Identify which cell holds the provided text, then report its (x, y) central coordinate. 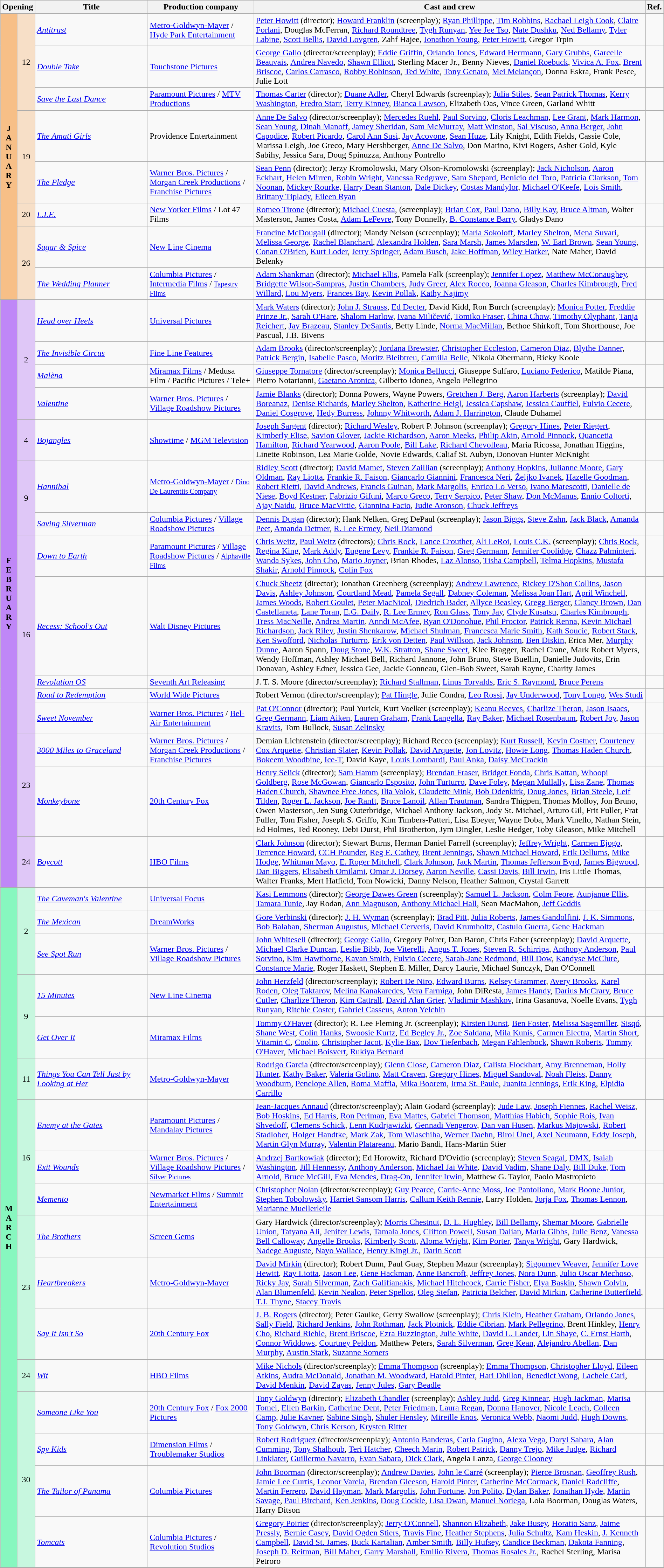
The Tailor of Panama (91, 1491)
The Invisible Circus (91, 353)
JANUARY (9, 157)
Dimension Films / Troublemaker Studios (201, 1449)
Metro-Goldwyn-Mayer / Dino De Laurentiis Company (201, 487)
Memento (91, 1199)
Columbia Pictures / Intermedia Films / Tapestry Films (201, 284)
See Spot Run (91, 954)
Road to Redemption (91, 695)
The Pledge (91, 182)
Universal Pictures (201, 321)
New Yorker Films / Lot 47 Films (201, 214)
Opening (18, 7)
Things You Can Tell Just by Looking at Her (91, 1079)
Recess: School's Out (91, 626)
DreamWorks (201, 922)
Get Over It (91, 1037)
Fine Line Features (201, 353)
Robert Vernon (director/screenplay); Pat Hingle, Julie Condra, Leo Rossi, Jay Underwood, Tony Longo, Wes Studi (450, 695)
Exit Wounds (91, 1167)
Paramount Pictures / MTV Productions (201, 99)
Cast and crew (450, 7)
Newmarket Films / Summit Entertainment (201, 1199)
Sweet November (91, 718)
Say It Isn't So (91, 1334)
Saving Silverman (91, 524)
L.I.E. (91, 214)
Spy Kids (91, 1449)
Down to Earth (91, 556)
Tomcats (91, 1542)
FEBRUARY (9, 594)
Metro-Goldwyn-Mayer / Hyde Park Entertainment (201, 30)
Valentine (91, 403)
Save the Last Dance (91, 99)
Universal Focus (201, 899)
Paramount Pictures / Village Roadshow Pictures / Alphaville Films (201, 556)
3000 Miles to Graceland (91, 750)
MARCH (9, 1228)
The Mexican (91, 922)
Walt Disney Pictures (201, 626)
30 (26, 1480)
The Amati Girls (91, 136)
Enemy at the Gates (91, 1125)
The Brothers (91, 1236)
World Wide Pictures (201, 695)
12 (26, 62)
Paramount Pictures / Mandalay Pictures (201, 1125)
Malèna (91, 375)
20th Century Fox / Fox 2000 Pictures (201, 1413)
Antitrust (91, 30)
26 (26, 263)
Warner Bros. Pictures / Village Roadshow Pictures / Silver Pictures (201, 1167)
Sugar & Spice (91, 247)
Miramax Films / Medusa Film / Pacific Pictures / Tele+ (201, 375)
11 (26, 1079)
The Wedding Planner (91, 284)
Ref. (654, 7)
Monkeybone (91, 801)
Someone Like You (91, 1413)
Hannibal (91, 487)
Wit (91, 1375)
4 (26, 440)
Columbia Pictures (201, 1491)
Miramax Films (201, 1037)
Touchstone Pictures (201, 67)
Columbia Pictures / Village Roadshow Pictures (201, 524)
Providence Entertainment (201, 136)
Bojangles (91, 440)
Double Take (91, 67)
Title (91, 7)
Head over Heels (91, 321)
Revolution OS (91, 682)
Production company (201, 7)
20 (26, 214)
15 Minutes (91, 995)
J. T. S. Moore (director/screenplay); Richard Stallman, Linus Torvalds, Eric S. Raymond, Bruce Perens (450, 682)
Seventh Art Releasing (201, 682)
Showtime / MGM Television (201, 440)
19 (26, 157)
Heartbreakers (91, 1283)
The Caveman's Valentine (91, 899)
Boycott (91, 862)
Columbia Pictures / Revolution Studios (201, 1542)
Screen Gems (201, 1236)
Warner Bros. Pictures / Bel-Air Entertainment (201, 718)
